Scan for the cell matching the given text and deliver its [x, y] coordinate at center. 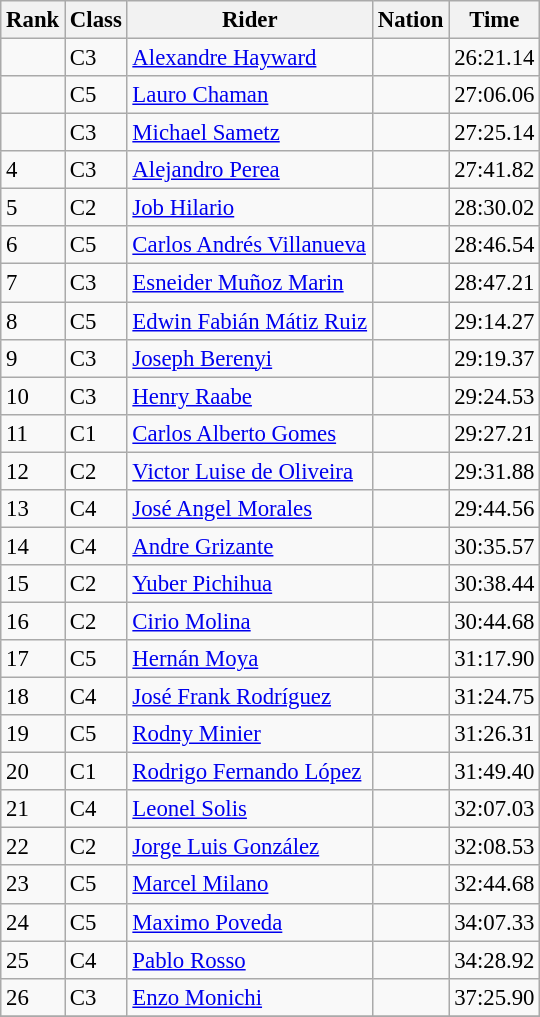
José Frank Rodríguez [250, 697]
Rodrigo Fernando López [250, 772]
8 [33, 321]
17 [33, 659]
Lauro Chaman [250, 95]
28:46.54 [494, 245]
12 [33, 471]
23 [33, 885]
29:27.21 [494, 433]
Rank [33, 20]
18 [33, 697]
24 [33, 922]
Jorge Luis González [250, 847]
28:30.02 [494, 208]
Class [96, 20]
9 [33, 358]
30:44.68 [494, 621]
José Angel Morales [250, 509]
4 [33, 170]
21 [33, 809]
Alejandro Perea [250, 170]
37:25.90 [494, 997]
Maximo Poveda [250, 922]
34:07.33 [494, 922]
Pablo Rosso [250, 960]
Michael Sametz [250, 133]
Esneider Muñoz Marin [250, 283]
Andre Grizante [250, 546]
27:06.06 [494, 95]
19 [33, 734]
11 [33, 433]
31:26.31 [494, 734]
15 [33, 584]
Carlos Alberto Gomes [250, 433]
Marcel Milano [250, 885]
29:19.37 [494, 358]
30:35.57 [494, 546]
22 [33, 847]
13 [33, 509]
Hernán Moya [250, 659]
Alexandre Hayward [250, 58]
7 [33, 283]
Cirio Molina [250, 621]
16 [33, 621]
34:28.92 [494, 960]
26:21.14 [494, 58]
5 [33, 208]
20 [33, 772]
Nation [410, 20]
31:24.75 [494, 697]
30:38.44 [494, 584]
32:44.68 [494, 885]
27:41.82 [494, 170]
Victor Luise de Oliveira [250, 471]
6 [33, 245]
25 [33, 960]
31:17.90 [494, 659]
Yuber Pichihua [250, 584]
Time [494, 20]
28:47.21 [494, 283]
Leonel Solis [250, 809]
27:25.14 [494, 133]
14 [33, 546]
29:24.53 [494, 396]
Henry Raabe [250, 396]
Enzo Monichi [250, 997]
32:07.03 [494, 809]
Rider [250, 20]
10 [33, 396]
Edwin Fabián Mátiz Ruiz [250, 321]
Rodny Minier [250, 734]
29:44.56 [494, 509]
26 [33, 997]
Carlos Andrés Villanueva [250, 245]
29:31.88 [494, 471]
32:08.53 [494, 847]
31:49.40 [494, 772]
Joseph Berenyi [250, 358]
29:14.27 [494, 321]
Job Hilario [250, 208]
